Find where the given text appears and provide that cell's center as [X, Y] coordinate. 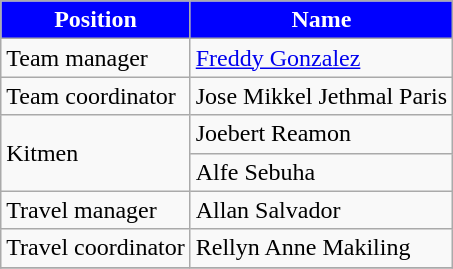
Alfe Sebuha [321, 172]
Allan Salvador [321, 210]
Rellyn Anne Makiling [321, 248]
Team manager [96, 58]
Travel manager [96, 210]
Name [321, 20]
Kitmen [96, 153]
Travel coordinator [96, 248]
Jose Mikkel Jethmal Paris [321, 96]
Joebert Reamon [321, 134]
Freddy Gonzalez [321, 58]
Team coordinator [96, 96]
Position [96, 20]
